Return (X, Y) of the center of cell containing provided text 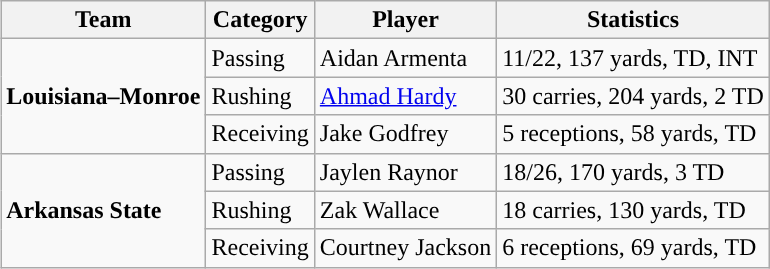
30 carries, 204 yards, 2 TD (634, 96)
Jake Godfrey (405, 134)
6 receptions, 69 yards, TD (634, 248)
Louisiana–Monroe (104, 96)
Arkansas State (104, 210)
Category (260, 20)
Aidan Armenta (405, 58)
18/26, 170 yards, 3 TD (634, 172)
Jaylen Raynor (405, 172)
Team (104, 20)
Statistics (634, 20)
Zak Wallace (405, 210)
Player (405, 20)
11/22, 137 yards, TD, INT (634, 58)
18 carries, 130 yards, TD (634, 210)
5 receptions, 58 yards, TD (634, 134)
Courtney Jackson (405, 248)
Ahmad Hardy (405, 96)
